Find where the given text appears and provide that cell's center as [x, y] coordinate. 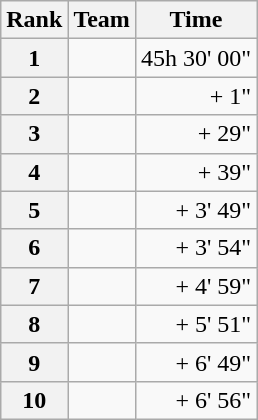
Time [196, 20]
5 [34, 210]
4 [34, 172]
+ 29" [196, 134]
3 [34, 134]
8 [34, 324]
+ 4' 59" [196, 286]
+ 6' 56" [196, 400]
+ 39" [196, 172]
45h 30' 00" [196, 58]
9 [34, 362]
6 [34, 248]
+ 3' 49" [196, 210]
+ 3' 54" [196, 248]
+ 6' 49" [196, 362]
+ 1" [196, 96]
2 [34, 96]
+ 5' 51" [196, 324]
10 [34, 400]
Rank [34, 20]
7 [34, 286]
1 [34, 58]
Team [102, 20]
